Capture the cell that displays the provided text and extract its (x, y) central coordinate. 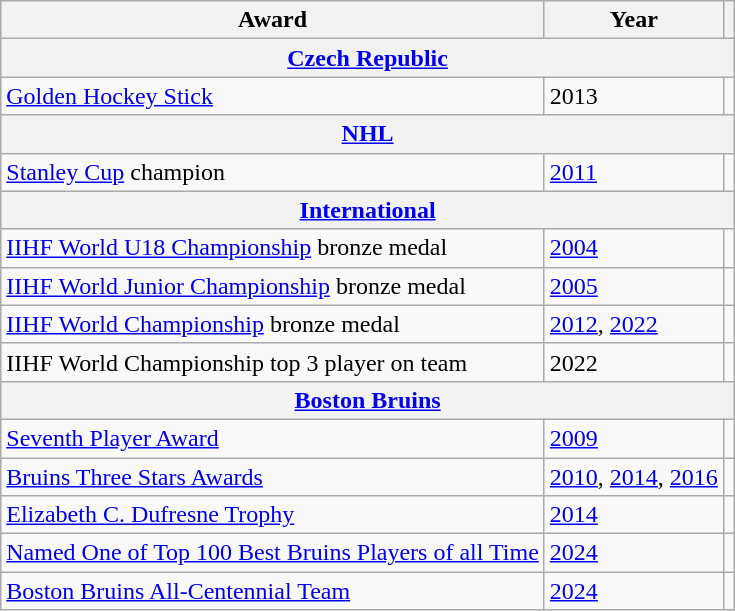
IIHF World U18 Championship bronze medal (273, 248)
Czech Republic (368, 58)
2013 (634, 96)
Stanley Cup champion (273, 172)
NHL (368, 134)
IIHF World Junior Championship bronze medal (273, 286)
International (368, 210)
2012, 2022 (634, 324)
Award (273, 20)
Elizabeth C. Dufresne Trophy (273, 515)
2004 (634, 248)
2009 (634, 438)
2022 (634, 362)
2011 (634, 172)
Seventh Player Award (273, 438)
2010, 2014, 2016 (634, 477)
Golden Hockey Stick (273, 96)
2005 (634, 286)
Boston Bruins (368, 400)
Boston Bruins All-Centennial Team (273, 591)
2014 (634, 515)
IIHF World Championship bronze medal (273, 324)
IIHF World Championship top 3 player on team (273, 362)
Bruins Three Stars Awards (273, 477)
Named One of Top 100 Best Bruins Players of all Time (273, 553)
Year (634, 20)
